Return the [x, y] coordinate for the center point of the cell that contains the specified text.  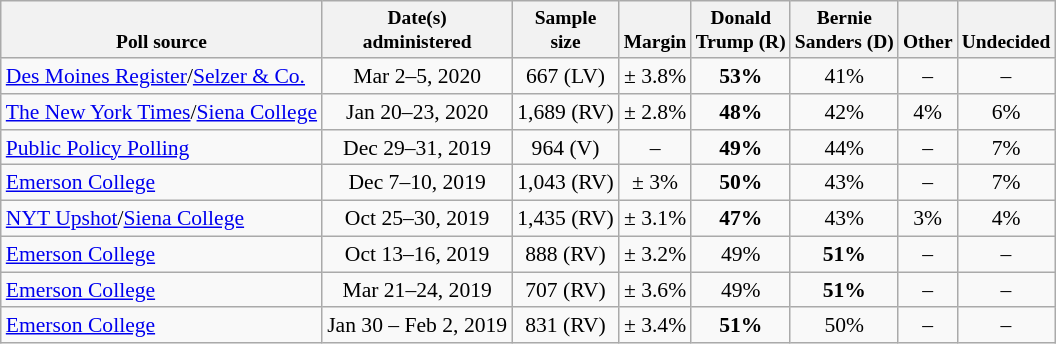
Public Policy Polling [162, 148]
Oct 25–30, 2019 [417, 219]
47% [740, 219]
Other [928, 30]
The New York Times/Siena College [162, 112]
± 3.2% [655, 254]
44% [844, 148]
Mar 2–5, 2020 [417, 76]
Margin [655, 30]
707 (RV) [566, 290]
1,689 (RV) [566, 112]
6% [1006, 112]
53% [740, 76]
Date(s)administered [417, 30]
± 3.8% [655, 76]
Mar 21–24, 2019 [417, 290]
Jan 20–23, 2020 [417, 112]
Poll source [162, 30]
42% [844, 112]
DonaldTrump (R) [740, 30]
Oct 13–16, 2019 [417, 254]
Des Moines Register/Selzer & Co. [162, 76]
Dec 7–10, 2019 [417, 183]
667 (LV) [566, 76]
Undecided [1006, 30]
NYT Upshot/Siena College [162, 219]
Jan 30 – Feb 2, 2019 [417, 326]
Samplesize [566, 30]
888 (RV) [566, 254]
1,043 (RV) [566, 183]
48% [740, 112]
3% [928, 219]
± 3.6% [655, 290]
831 (RV) [566, 326]
± 2.8% [655, 112]
Dec 29–31, 2019 [417, 148]
41% [844, 76]
± 3.1% [655, 219]
BernieSanders (D) [844, 30]
± 3% [655, 183]
1,435 (RV) [566, 219]
± 3.4% [655, 326]
964 (V) [566, 148]
